Scan for the cell matching the given text and deliver its (x, y) coordinate at center. 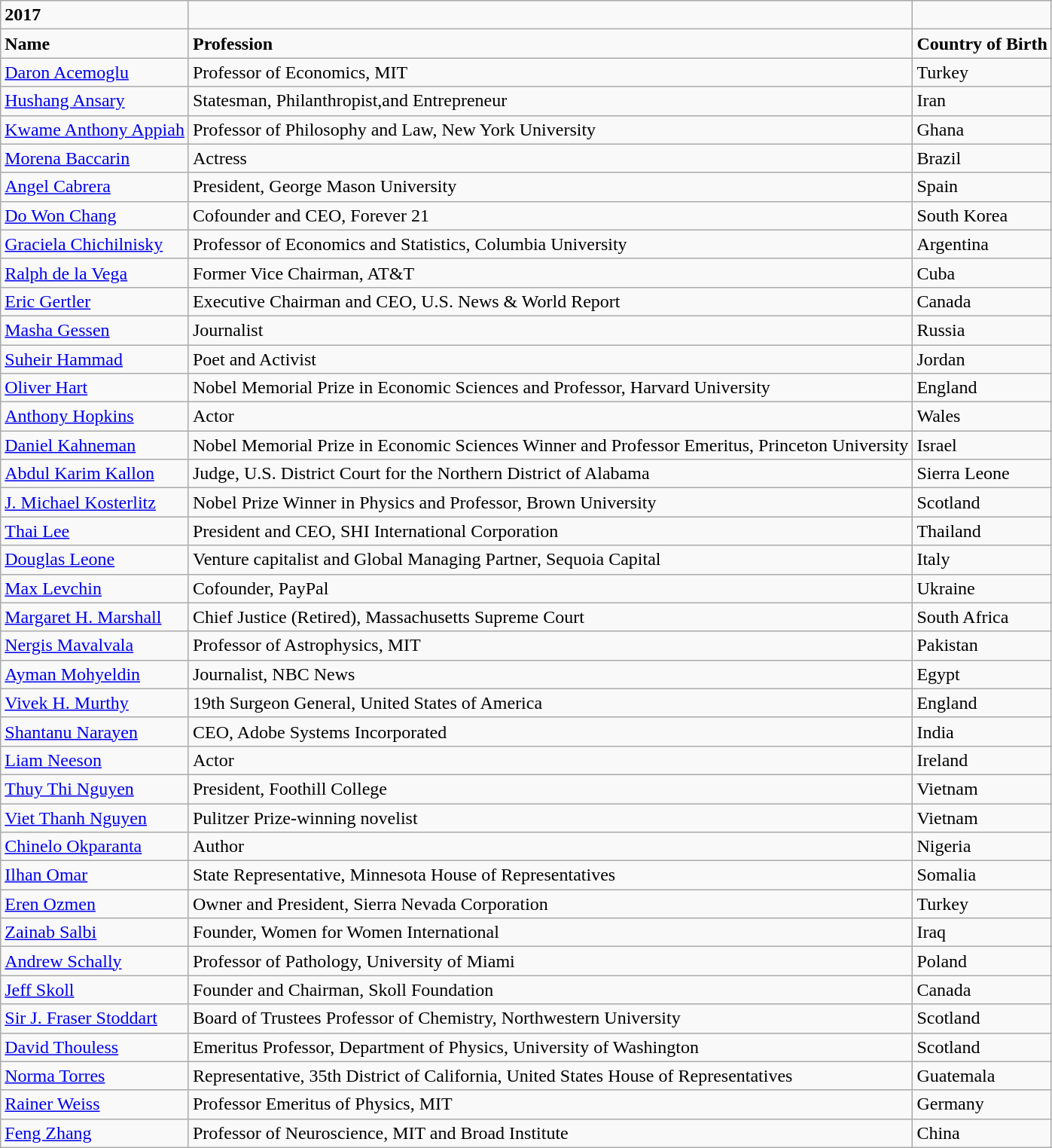
Pakistan (982, 646)
Graciela Chichilnisky (95, 244)
Chief Justice (Retired), Massachusetts Supreme Court (550, 617)
Professor of Philosophy and Law, New York University (550, 130)
Israel (982, 445)
Zainab Salbi (95, 933)
Journalist, NBC News (550, 674)
Italy (982, 560)
Jordan (982, 359)
Spain (982, 187)
Nergis Mavalvala (95, 646)
President, Foothill College (550, 789)
Feng Zhang (95, 1133)
Country of Birth (982, 44)
Shantanu Narayen (95, 731)
Former Vice Chairman, AT&T (550, 273)
President and CEO, SHI International Corporation (550, 531)
Kwame Anthony Appiah (95, 130)
Viet Thanh Nguyen (95, 817)
Masha Gessen (95, 330)
South Africa (982, 617)
Ilhan Omar (95, 875)
J. Michael Kosterlitz (95, 502)
David Thouless (95, 1047)
Owner and President, Sierra Nevada Corporation (550, 904)
Professor Emeritus of Physics, MIT (550, 1104)
Thuy Thi Nguyen (95, 789)
Name (95, 44)
Ghana (982, 130)
Do Won Chang (95, 215)
Liam Neeson (95, 760)
Jeff Skoll (95, 990)
19th Surgeon General, United States of America (550, 703)
Ayman Mohyeldin (95, 674)
Emeritus Professor, Department of Physics, University of Washington (550, 1047)
Professor of Pathology, University of Miami (550, 961)
Suheir Hammad (95, 359)
Nobel Memorial Prize in Economic Sciences and Professor, Harvard University (550, 388)
South Korea (982, 215)
Professor of Neuroscience, MIT and Broad Institute (550, 1133)
Cuba (982, 273)
Venture capitalist and Global Managing Partner, Sequoia Capital (550, 560)
Chinelo Okparanta (95, 847)
Professor of Economics, MIT (550, 72)
India (982, 731)
Nobel Memorial Prize in Economic Sciences Winner and Professor Emeritus, Princeton University (550, 445)
Professor of Astrophysics, MIT (550, 646)
Sir J. Fraser Stoddart (95, 1018)
Egypt (982, 674)
Morena Baccarin (95, 158)
Rainer Weiss (95, 1104)
Representative, 35th District of California, United States House of Representatives (550, 1076)
Statesman, Philanthropist,and Entrepreneur (550, 101)
Margaret H. Marshall (95, 617)
Angel Cabrera (95, 187)
Wales (982, 417)
Oliver Hart (95, 388)
Judge, U.S. District Court for the Northern District of Alabama (550, 474)
CEO, Adobe Systems Incorporated (550, 731)
Sierra Leone (982, 474)
China (982, 1133)
Iraq (982, 933)
Founder, Women for Women International (550, 933)
Journalist (550, 330)
Norma Torres (95, 1076)
Abdul Karim Kallon (95, 474)
Vivek H. Murthy (95, 703)
Thailand (982, 531)
Cofounder and CEO, Forever 21 (550, 215)
Russia (982, 330)
Eren Ozmen (95, 904)
Poet and Activist (550, 359)
Founder and Chairman, Skoll Foundation (550, 990)
Germany (982, 1104)
Nobel Prize Winner in Physics and Professor, Brown University (550, 502)
Eric Gertler (95, 301)
Thai Lee (95, 531)
Poland (982, 961)
Douglas Leone (95, 560)
Ralph de la Vega (95, 273)
Nigeria (982, 847)
President, George Mason University (550, 187)
Argentina (982, 244)
Author (550, 847)
Daron Acemoglu (95, 72)
Ukraine (982, 588)
Daniel Kahneman (95, 445)
Iran (982, 101)
Actress (550, 158)
Brazil (982, 158)
2017 (95, 15)
Pulitzer Prize-winning novelist (550, 817)
Anthony Hopkins (95, 417)
Somalia (982, 875)
Cofounder, PayPal (550, 588)
Max Levchin (95, 588)
Andrew Schally (95, 961)
Executive Chairman and CEO, U.S. News & World Report (550, 301)
State Representative, Minnesota House of Representatives (550, 875)
Professor of Economics and Statistics, Columbia University (550, 244)
Ireland (982, 760)
Guatemala (982, 1076)
Board of Trustees Professor of Chemistry, Northwestern University (550, 1018)
Profession (550, 44)
Hushang Ansary (95, 101)
